Scan for the cell matching the given text and deliver its (X, Y) coordinate at center. 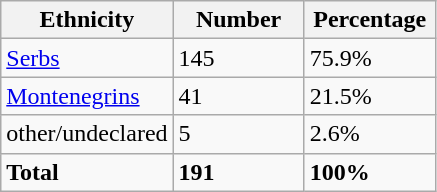
Total (87, 172)
75.9% (370, 58)
5 (238, 134)
21.5% (370, 96)
2.6% (370, 134)
other/undeclared (87, 134)
Number (238, 20)
41 (238, 96)
145 (238, 58)
100% (370, 172)
Montenegrins (87, 96)
Serbs (87, 58)
191 (238, 172)
Percentage (370, 20)
Ethnicity (87, 20)
